Provide the (x, y) coordinate of the cell's center where the given text is located.  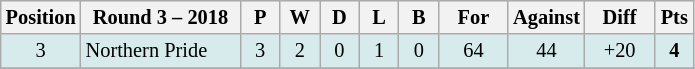
64 (474, 51)
2 (300, 51)
+20 (620, 51)
44 (546, 51)
D (340, 17)
Pts (674, 17)
Round 3 – 2018 (161, 17)
Position (41, 17)
W (300, 17)
B (419, 17)
1 (379, 51)
For (474, 17)
4 (674, 51)
Northern Pride (161, 51)
P (260, 17)
Diff (620, 17)
Against (546, 17)
L (379, 17)
